Return the (x, y) coordinate for the center point of the cell that contains the specified text.  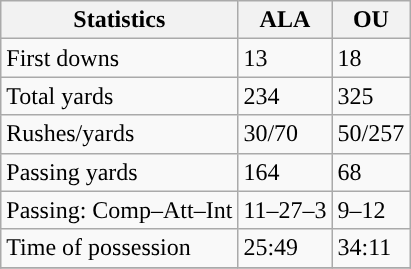
First downs (120, 58)
234 (285, 96)
Rushes/yards (120, 134)
ALA (285, 20)
18 (371, 58)
34:11 (371, 248)
164 (285, 172)
Passing: Comp–Att–Int (120, 210)
25:49 (285, 248)
50/257 (371, 134)
9–12 (371, 210)
Time of possession (120, 248)
325 (371, 96)
Passing yards (120, 172)
30/70 (285, 134)
13 (285, 58)
Statistics (120, 20)
OU (371, 20)
Total yards (120, 96)
11–27–3 (285, 210)
68 (371, 172)
